Return the (X, Y) coordinate for the center point of the cell that contains the specified text.  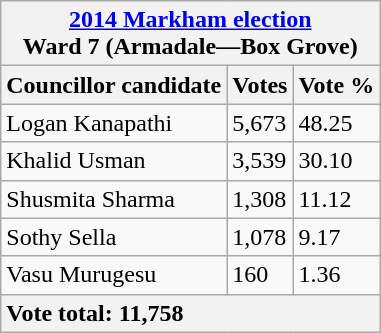
48.25 (336, 123)
Vote total: 11,758 (190, 313)
Shusmita Sharma (114, 199)
11.12 (336, 199)
2014 Markham electionWard 7 (Armadale—Box Grove) (190, 34)
Logan Kanapathi (114, 123)
9.17 (336, 237)
Vasu Murugesu (114, 275)
Councillor candidate (114, 85)
160 (260, 275)
Sothy Sella (114, 237)
1,308 (260, 199)
Votes (260, 85)
1.36 (336, 275)
1,078 (260, 237)
3,539 (260, 161)
5,673 (260, 123)
Vote % (336, 85)
30.10 (336, 161)
Khalid Usman (114, 161)
